For the text-containing cell, return its midpoint in (X, Y) coordinate format. 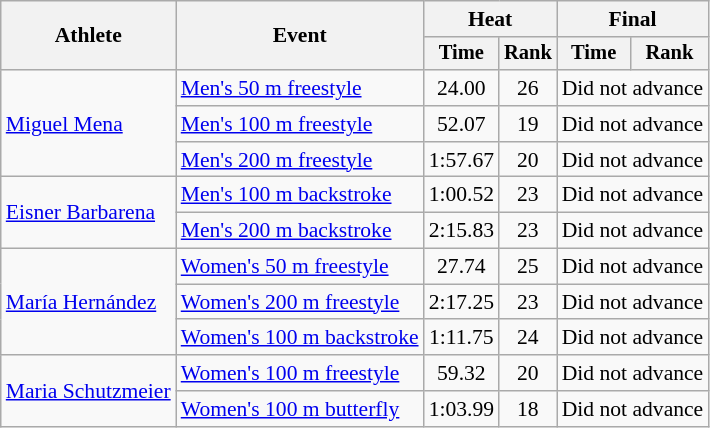
25 (528, 267)
Men's 200 m freestyle (300, 160)
27.74 (462, 267)
Women's 200 m freestyle (300, 302)
26 (528, 88)
24.00 (462, 88)
Men's 50 m freestyle (300, 88)
1:57.67 (462, 160)
Women's 100 m backstroke (300, 338)
24 (528, 338)
2:15.83 (462, 231)
Women's 100 m butterfly (300, 409)
Miguel Mena (88, 124)
Event (300, 36)
Women's 50 m freestyle (300, 267)
Men's 100 m freestyle (300, 124)
1:00.52 (462, 195)
19 (528, 124)
59.32 (462, 373)
2:17.25 (462, 302)
Men's 100 m backstroke (300, 195)
Heat (490, 19)
Maria Schutzmeier (88, 390)
Final (633, 19)
Athlete (88, 36)
María Hernández (88, 302)
Eisner Barbarena (88, 212)
18 (528, 409)
1:03.99 (462, 409)
Women's 100 m freestyle (300, 373)
52.07 (462, 124)
1:11.75 (462, 338)
Men's 200 m backstroke (300, 231)
